Determine the [X, Y] coordinate at the center of the cell enclosing the given text.  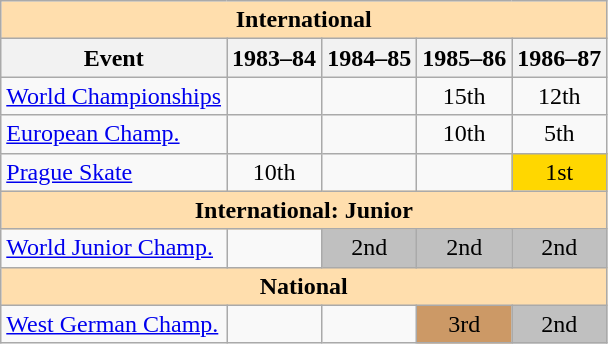
15th [464, 96]
World Junior Champ. [114, 248]
1985–86 [464, 58]
World Championships [114, 96]
5th [560, 134]
3rd [464, 324]
European Champ. [114, 134]
West German Champ. [114, 324]
12th [560, 96]
1st [560, 172]
Event [114, 58]
1983–84 [274, 58]
International: Junior [304, 210]
1984–85 [370, 58]
Prague Skate [114, 172]
National [304, 286]
International [304, 20]
1986–87 [560, 58]
